From the cell containing the given text, extract its center point as [X, Y] coordinate. 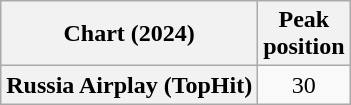
Peakposition [304, 34]
Chart (2024) [130, 34]
Russia Airplay (TopHit) [130, 85]
30 [304, 85]
